From the cell containing the given text, extract its center point as [x, y] coordinate. 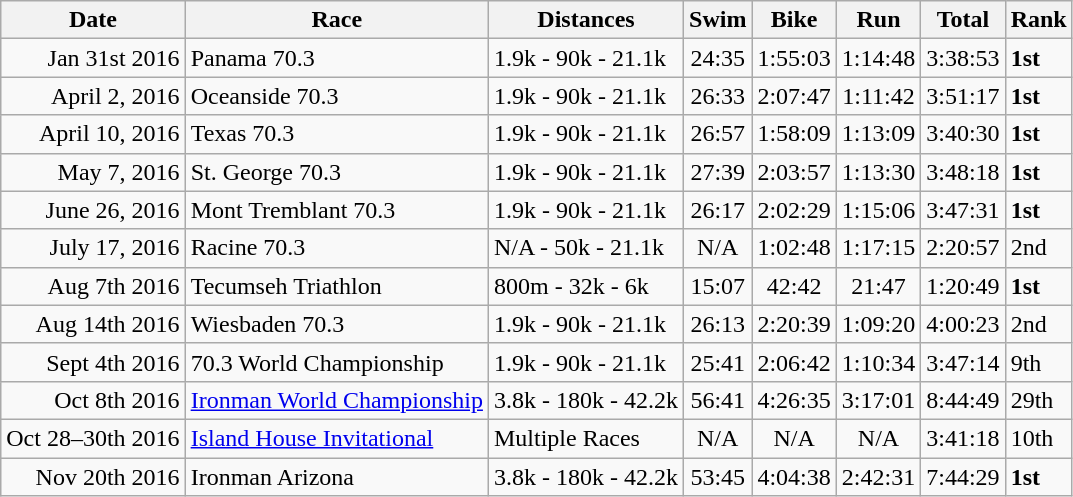
April 10, 2016 [93, 134]
2:20:39 [794, 324]
July 17, 2016 [93, 248]
1:02:48 [794, 248]
Jan 31st 2016 [93, 58]
Aug 14th 2016 [93, 324]
Panama 70.3 [336, 58]
29th [1038, 400]
2:42:31 [878, 477]
Rank [1038, 20]
26:57 [718, 134]
26:33 [718, 96]
Nov 20th 2016 [93, 477]
4:26:35 [794, 400]
3:47:14 [963, 362]
1:17:15 [878, 248]
1:11:42 [878, 96]
3:47:31 [963, 210]
27:39 [718, 172]
3:41:18 [963, 438]
21:47 [878, 286]
1:13:09 [878, 134]
Oct 28–30th 2016 [93, 438]
9th [1038, 362]
Run [878, 20]
Ironman Arizona [336, 477]
800m - 32k - 6k [586, 286]
1:14:48 [878, 58]
Date [93, 20]
26:13 [718, 324]
1:13:30 [878, 172]
3:48:18 [963, 172]
53:45 [718, 477]
Sept 4th 2016 [93, 362]
3:40:30 [963, 134]
Total [963, 20]
3:17:01 [878, 400]
Tecumseh Triathlon [336, 286]
25:41 [718, 362]
Swim [718, 20]
7:44:29 [963, 477]
April 2, 2016 [93, 96]
N/A - 50k - 21.1k [586, 248]
42:42 [794, 286]
24:35 [718, 58]
4:00:23 [963, 324]
3:38:53 [963, 58]
May 7, 2016 [93, 172]
Multiple Races [586, 438]
2:20:57 [963, 248]
70.3 World Championship [336, 362]
2:02:29 [794, 210]
June 26, 2016 [93, 210]
2:03:57 [794, 172]
Texas 70.3 [336, 134]
1:09:20 [878, 324]
15:07 [718, 286]
8:44:49 [963, 400]
Island House Invitational [336, 438]
3:51:17 [963, 96]
Oceanside 70.3 [336, 96]
Mont Tremblant 70.3 [336, 210]
26:17 [718, 210]
Wiesbaden 70.3 [336, 324]
1:58:09 [794, 134]
1:20:49 [963, 286]
Racine 70.3 [336, 248]
2:07:47 [794, 96]
1:15:06 [878, 210]
Race [336, 20]
Aug 7th 2016 [93, 286]
Oct 8th 2016 [93, 400]
St. George 70.3 [336, 172]
Bike [794, 20]
10th [1038, 438]
4:04:38 [794, 477]
1:10:34 [878, 362]
56:41 [718, 400]
2:06:42 [794, 362]
Distances [586, 20]
1:55:03 [794, 58]
Ironman World Championship [336, 400]
